Provide the (x, y) coordinate of the cell's center where the given text is located.  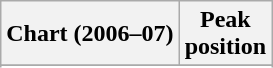
Chart (2006–07) (90, 34)
Peakposition (225, 34)
